Pinpoint the cell where the given text exists, returning its [x, y] midpoint coordinate. 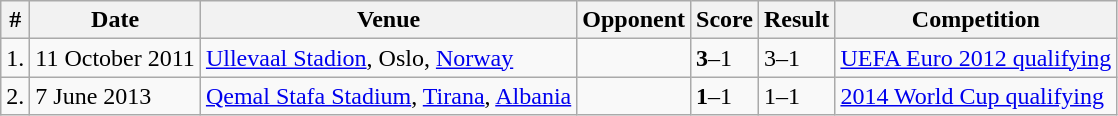
Opponent [634, 20]
2. [16, 96]
7 June 2013 [116, 96]
UEFA Euro 2012 qualifying [976, 58]
Qemal Stafa Stadium, Tirana, Albania [388, 96]
2014 World Cup qualifying [976, 96]
11 October 2011 [116, 58]
Ullevaal Stadion, Oslo, Norway [388, 58]
Date [116, 20]
Score [725, 20]
1. [16, 58]
# [16, 20]
Competition [976, 20]
Result [796, 20]
Venue [388, 20]
